Return [x, y] of the center of cell containing provided text 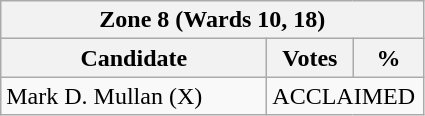
ACCLAIMED [346, 96]
Candidate [134, 58]
% [388, 58]
Zone 8 (Wards 10, 18) [212, 20]
Mark D. Mullan (X) [134, 96]
Votes [310, 58]
